Return the (x, y) coordinate for the center point of the cell that contains the specified text.  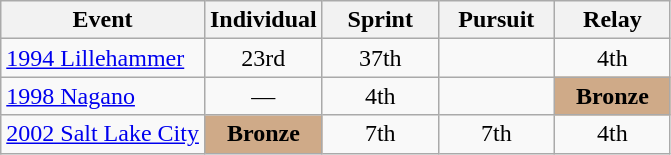
Sprint (380, 20)
Pursuit (496, 20)
Relay (612, 20)
23rd (263, 58)
2002 Salt Lake City (103, 134)
Individual (263, 20)
1994 Lillehammer (103, 58)
1998 Nagano (103, 96)
— (263, 96)
Event (103, 20)
37th (380, 58)
